From the cell containing the given text, extract its center point as [X, Y] coordinate. 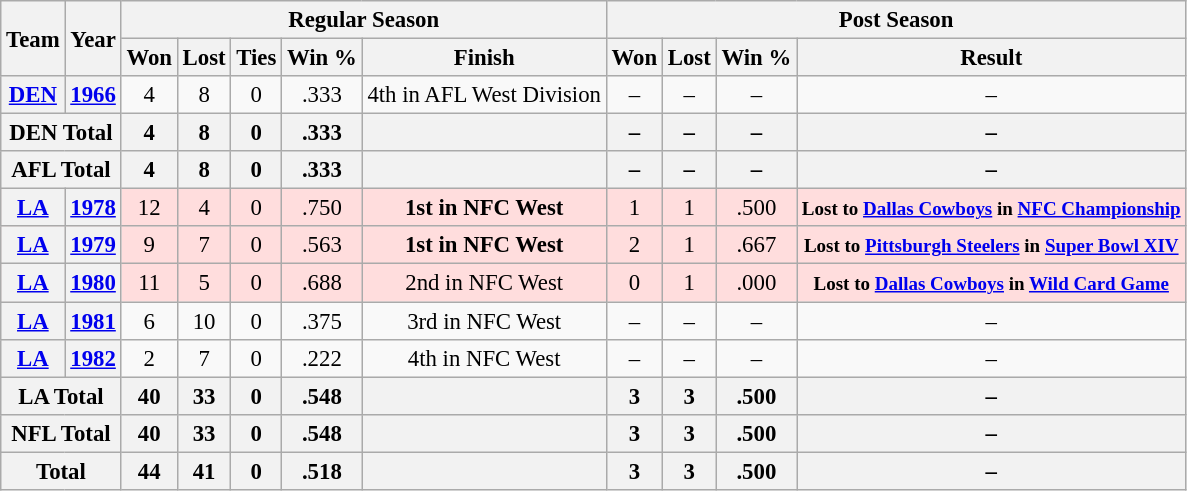
DEN [33, 95]
Post Season [896, 20]
1982 [93, 358]
12 [149, 208]
LA Total [61, 396]
Lost to Pittsburgh Steelers in Super Bowl XIV [992, 245]
1966 [93, 95]
Year [93, 38]
10 [204, 321]
.667 [756, 245]
Regular Season [364, 20]
3rd in NFC West [484, 321]
1981 [93, 321]
Lost to Dallas Cowboys in Wild Card Game [992, 283]
.688 [322, 283]
Ties [256, 58]
9 [149, 245]
Total [61, 471]
1979 [93, 245]
6 [149, 321]
AFL Total [61, 170]
.563 [322, 245]
Result [992, 58]
.375 [322, 321]
41 [204, 471]
1978 [93, 208]
Lost to Dallas Cowboys in NFC Championship [992, 208]
11 [149, 283]
2nd in NFC West [484, 283]
.000 [756, 283]
.750 [322, 208]
.222 [322, 358]
4th in NFC West [484, 358]
DEN Total [61, 133]
1980 [93, 283]
4th in AFL West Division [484, 95]
NFL Total [61, 433]
.518 [322, 471]
Finish [484, 58]
5 [204, 283]
Team [33, 38]
44 [149, 471]
